Identify which cell holds the provided text, then report its [X, Y] central coordinate. 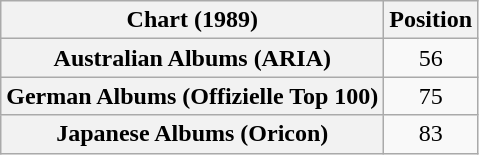
56 [431, 58]
75 [431, 96]
Chart (1989) [192, 20]
83 [431, 134]
Position [431, 20]
Australian Albums (ARIA) [192, 58]
Japanese Albums (Oricon) [192, 134]
German Albums (Offizielle Top 100) [192, 96]
